Determine the (x, y) coordinate at the center of the cell enclosing the given text.  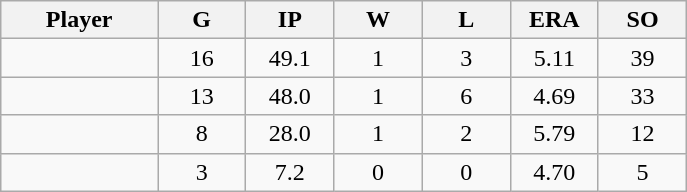
48.0 (290, 96)
5.79 (554, 134)
13 (202, 96)
G (202, 20)
SO (642, 20)
5.11 (554, 58)
33 (642, 96)
7.2 (290, 172)
2 (466, 134)
Player (80, 20)
W (378, 20)
49.1 (290, 58)
8 (202, 134)
6 (466, 96)
12 (642, 134)
L (466, 20)
IP (290, 20)
39 (642, 58)
ERA (554, 20)
5 (642, 172)
16 (202, 58)
4.70 (554, 172)
28.0 (290, 134)
4.69 (554, 96)
